Capture the cell that displays the provided text and extract its [X, Y] central coordinate. 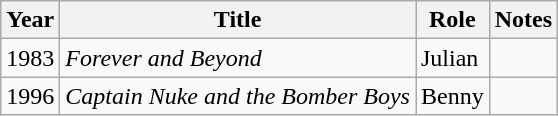
Notes [523, 20]
Year [30, 20]
Captain Nuke and the Bomber Boys [238, 96]
Title [238, 20]
Role [453, 20]
Julian [453, 58]
Forever and Beyond [238, 58]
Benny [453, 96]
1996 [30, 96]
1983 [30, 58]
